Determine the (x, y) coordinate at the center of the cell enclosing the given text.  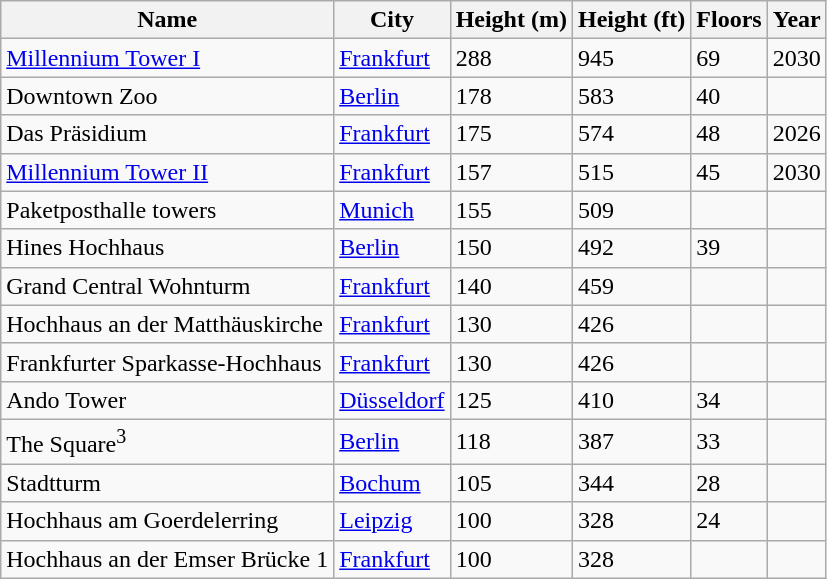
125 (511, 400)
40 (729, 96)
Hochhaus am Goerdelerring (168, 521)
155 (511, 210)
459 (631, 286)
28 (729, 483)
410 (631, 400)
Hines Hochhaus (168, 248)
33 (729, 442)
574 (631, 134)
Bochum (392, 483)
118 (511, 442)
Munich (392, 210)
945 (631, 58)
Downtown Zoo (168, 96)
583 (631, 96)
Leipzig (392, 521)
24 (729, 521)
150 (511, 248)
492 (631, 248)
Frankfurter Sparkasse-Hochhaus (168, 362)
Das Präsidium (168, 134)
288 (511, 58)
34 (729, 400)
105 (511, 483)
Name (168, 20)
City (392, 20)
39 (729, 248)
387 (631, 442)
Paketposthalle towers (168, 210)
Millennium Tower II (168, 172)
344 (631, 483)
515 (631, 172)
2026 (796, 134)
Hochhaus an der Matthäuskirche (168, 324)
140 (511, 286)
509 (631, 210)
The Square3 (168, 442)
Ando Tower (168, 400)
Grand Central Wohnturm (168, 286)
175 (511, 134)
Stadtturm (168, 483)
Floors (729, 20)
Height (ft) (631, 20)
Millennium Tower I (168, 58)
48 (729, 134)
157 (511, 172)
Height (m) (511, 20)
69 (729, 58)
Düsseldorf (392, 400)
45 (729, 172)
Year (796, 20)
Hochhaus an der Emser Brücke 1 (168, 559)
178 (511, 96)
